For the text-containing cell, return its midpoint in [X, Y] coordinate format. 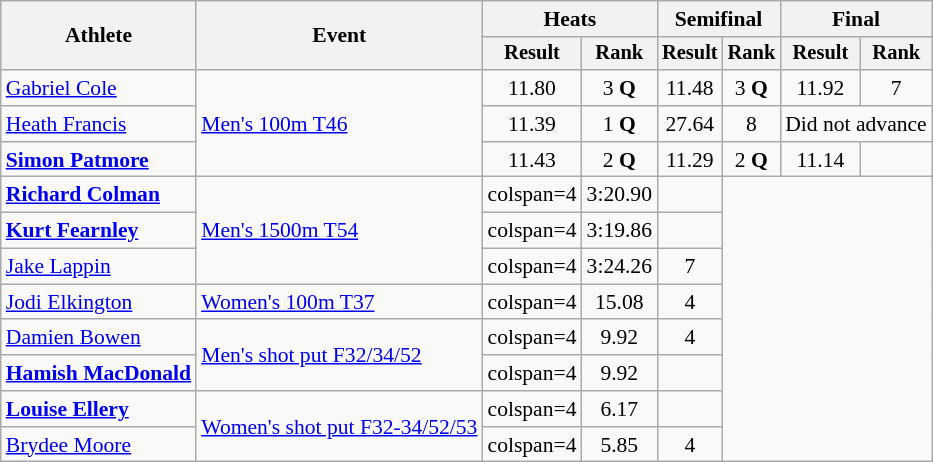
1 Q [620, 124]
Event [339, 36]
11.39 [532, 124]
Did not advance [856, 124]
27.64 [690, 124]
3:24.26 [620, 267]
Louise Ellery [98, 409]
Jodi Elkington [98, 302]
3:20.90 [620, 195]
Men's 1500m T54 [339, 230]
Women's 100m T37 [339, 302]
11.29 [690, 160]
Richard Colman [98, 195]
3:19.86 [620, 231]
Gabriel Cole [98, 88]
Men's shot put F32/34/52 [339, 356]
Heats [570, 19]
11.92 [820, 88]
Kurt Fearnley [98, 231]
Final [856, 19]
Athlete [98, 36]
Damien Bowen [98, 338]
15.08 [620, 302]
Jake Lappin [98, 267]
Simon Patmore [98, 160]
6.17 [620, 409]
Men's 100m T46 [339, 124]
Women's shot put F32-34/52/53 [339, 426]
11.80 [532, 88]
Heath Francis [98, 124]
11.14 [820, 160]
Semifinal [718, 19]
Hamish MacDonald [98, 373]
11.43 [532, 160]
8 [752, 124]
11.48 [690, 88]
